Scan for the cell matching the given text and deliver its [x, y] coordinate at center. 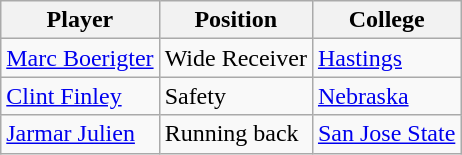
Clint Finley [80, 96]
Marc Boerigter [80, 58]
Jarmar Julien [80, 134]
College [386, 20]
Player [80, 20]
San Jose State [386, 134]
Safety [236, 96]
Position [236, 20]
Wide Receiver [236, 58]
Running back [236, 134]
Hastings [386, 58]
Nebraska [386, 96]
